Identify which cell holds the provided text, then report its (X, Y) central coordinate. 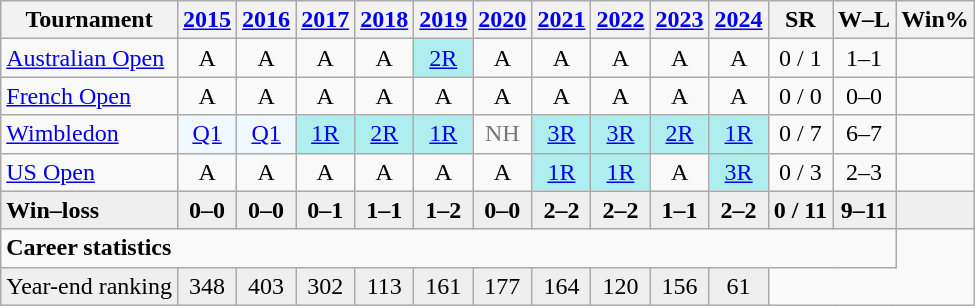
2017 (326, 20)
SR (800, 20)
120 (620, 286)
302 (326, 286)
NH (502, 134)
113 (384, 286)
0 / 7 (800, 134)
1–2 (444, 210)
2016 (266, 20)
Win–loss (90, 210)
2019 (444, 20)
Career statistics (448, 248)
164 (562, 286)
0 / 3 (800, 172)
6–7 (864, 134)
French Open (90, 96)
2023 (680, 20)
177 (502, 286)
2–3 (864, 172)
Tournament (90, 20)
0–1 (326, 210)
403 (266, 286)
2022 (620, 20)
Year-end ranking (90, 286)
2020 (502, 20)
161 (444, 286)
US Open (90, 172)
0 / 0 (800, 96)
Win% (936, 20)
2021 (562, 20)
W–L (864, 20)
2018 (384, 20)
348 (208, 286)
2015 (208, 20)
0 / 1 (800, 58)
0 / 11 (800, 210)
Australian Open (90, 58)
Wimbledon (90, 134)
2024 (738, 20)
9–11 (864, 210)
61 (738, 286)
156 (680, 286)
